Search for the cell housing the specified text and yield its [X, Y] center coordinate. 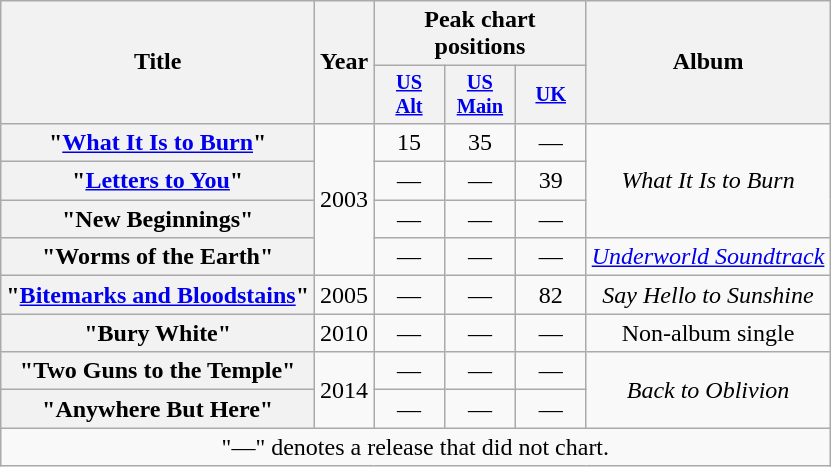
Peak chart positions [480, 34]
What It Is to Burn [708, 180]
"Two Guns to the Temple" [158, 371]
"New Beginnings" [158, 219]
"Letters to You" [158, 181]
USAlt [410, 95]
Say Hello to Sunshine [708, 295]
2003 [344, 199]
Year [344, 62]
"What It Is to Burn" [158, 142]
Album [708, 62]
Back to Oblivion [708, 390]
UK [550, 95]
"Bury White" [158, 333]
"—" denotes a release that did not chart. [416, 447]
Title [158, 62]
35 [480, 142]
"Bitemarks and Bloodstains" [158, 295]
Underworld Soundtrack [708, 257]
39 [550, 181]
"Worms of the Earth" [158, 257]
Non-album single [708, 333]
2005 [344, 295]
USMain [480, 95]
"Anywhere But Here" [158, 409]
15 [410, 142]
82 [550, 295]
2010 [344, 333]
2014 [344, 390]
